Determine the (X, Y) coordinate at the center of the cell enclosing the given text.  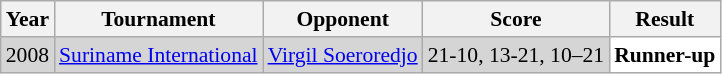
Tournament (158, 19)
Virgil Soeroredjo (343, 55)
Year (28, 19)
2008 (28, 55)
Result (664, 19)
Score (516, 19)
Runner-up (664, 55)
Suriname International (158, 55)
21-10, 13-21, 10–21 (516, 55)
Opponent (343, 19)
